Search for the cell housing the specified text and yield its (x, y) center coordinate. 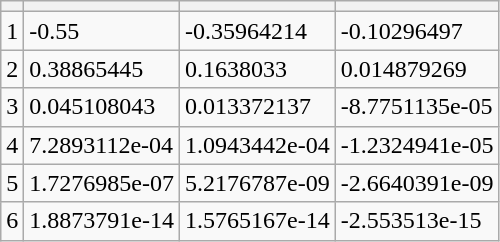
1.5765167e-14 (258, 221)
-8.7751135e-05 (417, 107)
-2.553513e-15 (417, 221)
0.014879269 (417, 69)
5.2176787e-09 (258, 183)
0.38865445 (102, 69)
0.045108043 (102, 107)
3 (12, 107)
6 (12, 221)
5 (12, 183)
-0.10296497 (417, 31)
-1.2324941e-05 (417, 145)
-0.35964214 (258, 31)
-0.55 (102, 31)
0.1638033 (258, 69)
1.8873791e-14 (102, 221)
4 (12, 145)
2 (12, 69)
1.7276985e-07 (102, 183)
0.013372137 (258, 107)
7.2893112e-04 (102, 145)
1.0943442e-04 (258, 145)
1 (12, 31)
-2.6640391e-09 (417, 183)
